Extract the (X, Y) coordinate from the center of the cell holding the provided text.  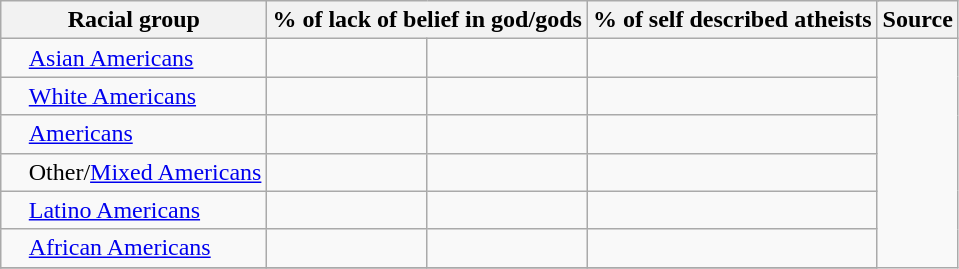
Source (918, 20)
White Americans (134, 96)
Latino Americans (134, 210)
Racial group (134, 20)
Americans (134, 134)
% of self described atheists (732, 20)
Asian Americans (134, 58)
African Americans (134, 248)
Other/Mixed Americans (134, 172)
% of lack of belief in god/gods (427, 20)
